Detect which cell encompasses the target text, then output its (x, y) center coordinate. 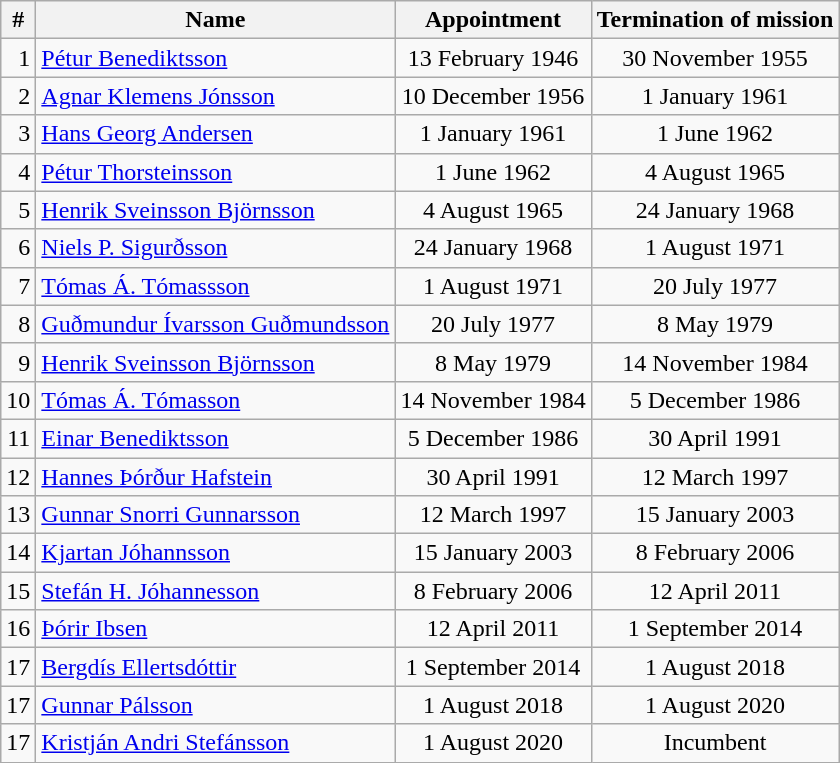
Gunnar Snorri Gunnarsson (216, 515)
30 November 1955 (715, 58)
13 February 1946 (493, 58)
Name (216, 20)
Guðmundur Ívarsson Guðmundsson (216, 324)
15 (18, 591)
1 (18, 58)
2 (18, 96)
11 (18, 438)
Pétur Benediktsson (216, 58)
6 (18, 248)
7 (18, 286)
3 (18, 134)
Termination of mission (715, 20)
12 (18, 477)
Einar Benediktsson (216, 438)
4 (18, 172)
Appointment (493, 20)
Gunnar Pálsson (216, 705)
Pétur Thorsteinsson (216, 172)
14 (18, 553)
13 (18, 515)
10 (18, 400)
Tómas Á. Tómasson (216, 400)
Incumbent (715, 743)
16 (18, 629)
# (18, 20)
Agnar Klemens Jónsson (216, 96)
Þórir Ibsen (216, 629)
Tómas Á. Tómassson (216, 286)
Bergdís Ellertsdóttir (216, 667)
10 December 1956 (493, 96)
Stefán H. Jóhannesson (216, 591)
Hans Georg Andersen (216, 134)
Kjartan Jóhannsson (216, 553)
Hannes Þórður Hafstein (216, 477)
8 (18, 324)
9 (18, 362)
Niels P. Sigurðsson (216, 248)
Kristján Andri Stefánsson (216, 743)
5 (18, 210)
